Scan for the cell matching the given text and deliver its (X, Y) coordinate at center. 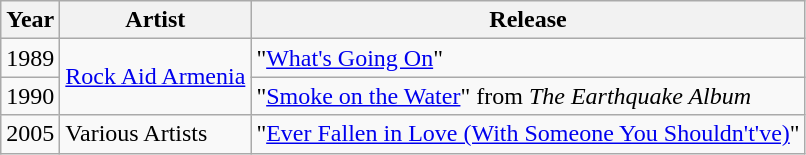
Release (528, 20)
Various Artists (156, 134)
1990 (30, 96)
"What's Going On" (528, 58)
Rock Aid Armenia (156, 77)
Artist (156, 20)
Year (30, 20)
"Smoke on the Water" from The Earthquake Album (528, 96)
2005 (30, 134)
"Ever Fallen in Love (With Someone You Shouldn't've)" (528, 134)
1989 (30, 58)
